Scan for the cell matching the given text and deliver its (X, Y) coordinate at center. 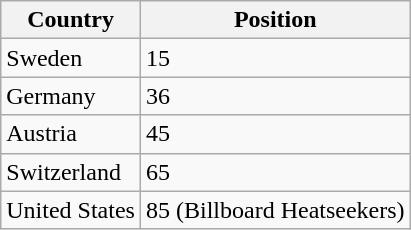
Austria (71, 134)
Germany (71, 96)
Position (275, 20)
Sweden (71, 58)
United States (71, 210)
Country (71, 20)
15 (275, 58)
45 (275, 134)
Switzerland (71, 172)
36 (275, 96)
85 (Billboard Heatseekers) (275, 210)
65 (275, 172)
